For the text-containing cell, return its midpoint in [x, y] coordinate format. 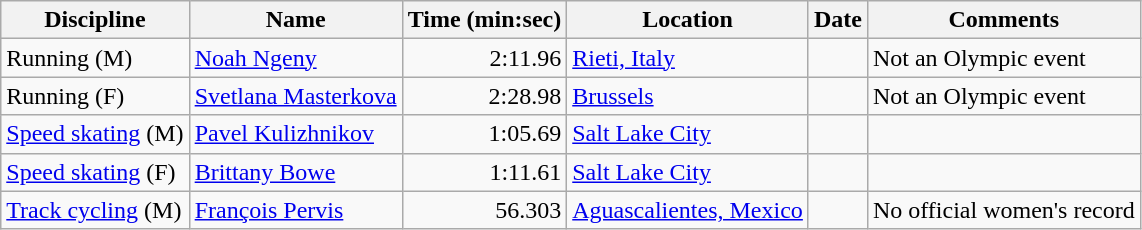
No official women's record [1004, 210]
Discipline [95, 20]
Rieti, Italy [688, 58]
56.303 [484, 210]
Svetlana Masterkova [296, 96]
Brittany Bowe [296, 172]
Location [688, 20]
Date [838, 20]
1:11.61 [484, 172]
1:05.69 [484, 134]
Speed skating (M) [95, 134]
Track cycling (M) [95, 210]
Running (F) [95, 96]
Brussels [688, 96]
Noah Ngeny [296, 58]
Running (M) [95, 58]
Time (min:sec) [484, 20]
2:11.96 [484, 58]
Pavel Kulizhnikov [296, 134]
Name [296, 20]
Aguascalientes, Mexico [688, 210]
Comments [1004, 20]
2:28.98 [484, 96]
Speed skating (F) [95, 172]
François Pervis [296, 210]
